From the cell containing the given text, extract its center point as [x, y] coordinate. 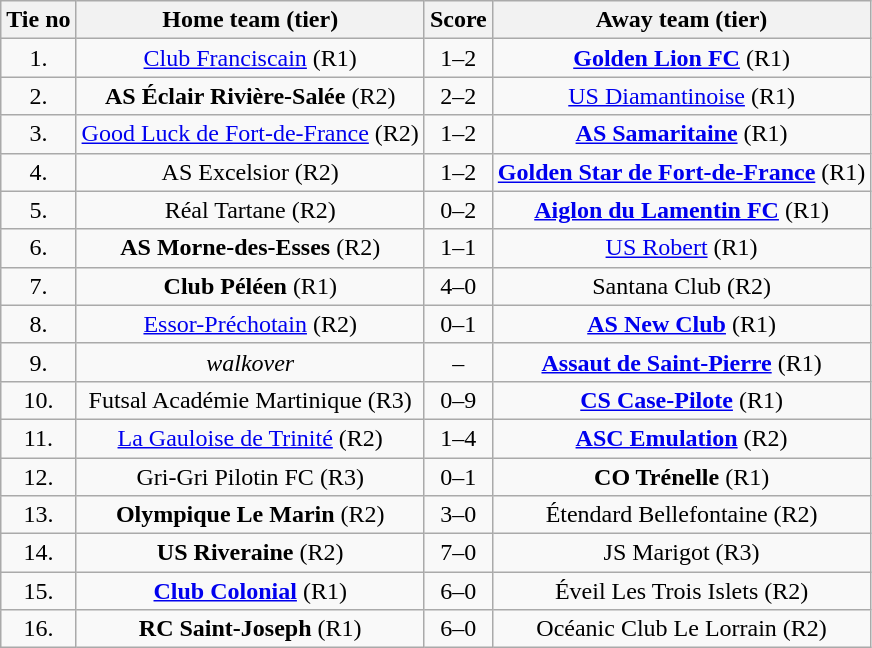
5. [38, 210]
15. [38, 591]
Home team (tier) [250, 20]
Aiglon du Lamentin FC (R1) [682, 210]
Club Colonial (R1) [250, 591]
2–2 [458, 96]
9. [38, 362]
6. [38, 248]
US Riveraine (R2) [250, 553]
1–1 [458, 248]
7. [38, 286]
Futsal Académie Martinique (R3) [250, 400]
2. [38, 96]
Club Franciscain (R1) [250, 58]
Éveil Les Trois Islets (R2) [682, 591]
4. [38, 172]
Golden Star de Fort-de-France (R1) [682, 172]
Score [458, 20]
14. [38, 553]
12. [38, 477]
8. [38, 324]
Tie no [38, 20]
Olympique Le Marin (R2) [250, 515]
1–4 [458, 438]
La Gauloise de Trinité (R2) [250, 438]
Away team (tier) [682, 20]
AS New Club (R1) [682, 324]
7–0 [458, 553]
ASC Emulation (R2) [682, 438]
10. [38, 400]
Océanic Club Le Lorrain (R2) [682, 629]
Étendard Bellefontaine (R2) [682, 515]
Golden Lion FC (R1) [682, 58]
AS Morne-des-Esses (R2) [250, 248]
RC Saint-Joseph (R1) [250, 629]
13. [38, 515]
Réal Tartane (R2) [250, 210]
0–9 [458, 400]
4–0 [458, 286]
US Robert (R1) [682, 248]
11. [38, 438]
Good Luck de Fort-de-France (R2) [250, 134]
3. [38, 134]
0–2 [458, 210]
AS Excelsior (R2) [250, 172]
AS Éclair Rivière-Salée (R2) [250, 96]
Assaut de Saint-Pierre (R1) [682, 362]
US Diamantinoise (R1) [682, 96]
Gri-Gri Pilotin FC (R3) [250, 477]
JS Marigot (R3) [682, 553]
1. [38, 58]
– [458, 362]
Santana Club (R2) [682, 286]
Essor-Préchotain (R2) [250, 324]
walkover [250, 362]
CO Trénelle (R1) [682, 477]
AS Samaritaine (R1) [682, 134]
Club Péléen (R1) [250, 286]
16. [38, 629]
CS Case-Pilote (R1) [682, 400]
3–0 [458, 515]
